Search for the cell housing the specified text and yield its [X, Y] center coordinate. 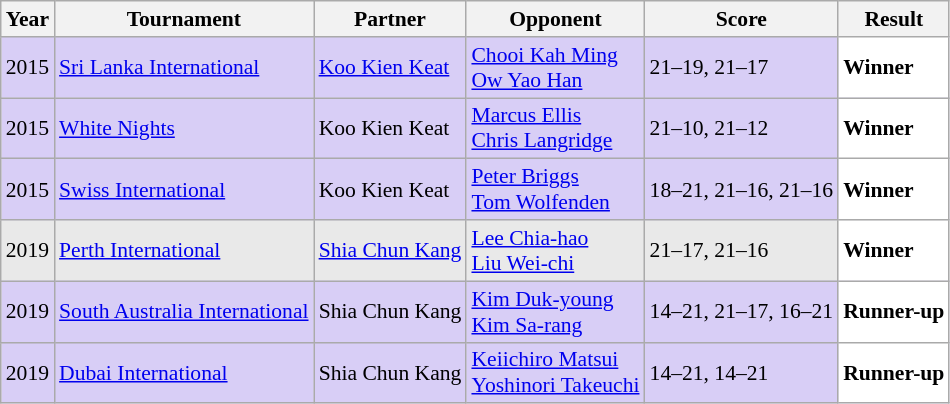
Partner [390, 19]
Marcus Ellis Chris Langridge [555, 128]
21–17, 21–16 [742, 250]
Dubai International [184, 372]
Tournament [184, 19]
21–10, 21–12 [742, 128]
Kim Duk-young Kim Sa-rang [555, 312]
White Nights [184, 128]
Sri Lanka International [184, 68]
Chooi Kah Ming Ow Yao Han [555, 68]
21–19, 21–17 [742, 68]
Result [894, 19]
Keiichiro Matsui Yoshinori Takeuchi [555, 372]
14–21, 14–21 [742, 372]
South Australia International [184, 312]
14–21, 21–17, 16–21 [742, 312]
Peter Briggs Tom Wolfenden [555, 190]
Opponent [555, 19]
Swiss International [184, 190]
Score [742, 19]
Year [28, 19]
18–21, 21–16, 21–16 [742, 190]
Lee Chia-hao Liu Wei-chi [555, 250]
Perth International [184, 250]
